Detect which cell encompasses the target text, then output its (x, y) center coordinate. 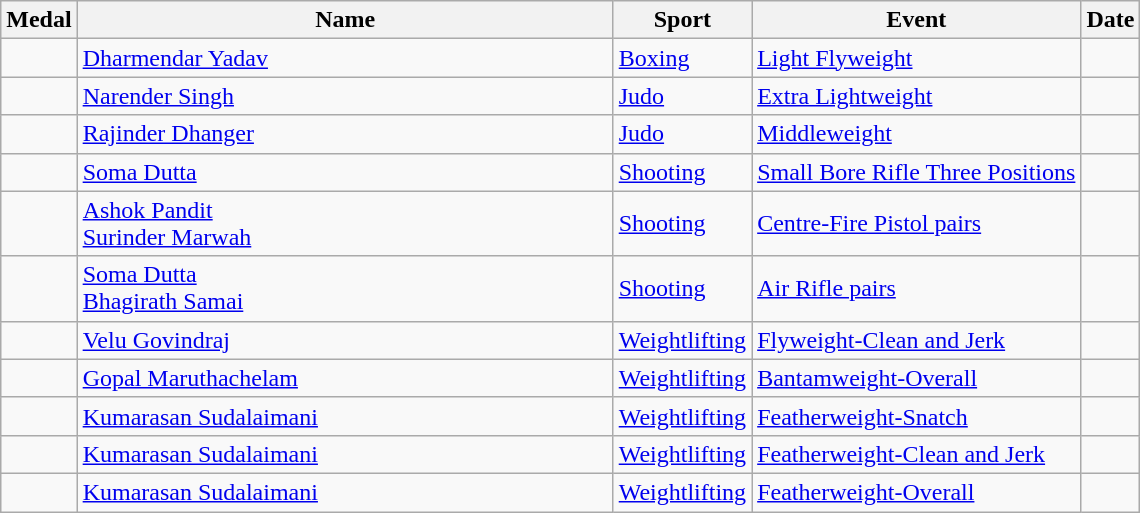
Featherweight-Clean and Jerk (916, 454)
Dharmendar Yadav (345, 58)
Small Bore Rifle Three Positions (916, 172)
Ashok PanditSurinder Marwah (345, 224)
Soma DuttaBhagirath Samai (345, 288)
Centre-Fire Pistol pairs (916, 224)
Velu Govindraj (345, 340)
Middleweight (916, 134)
Featherweight-Snatch (916, 416)
Medal (39, 20)
Rajinder Dhanger (345, 134)
Gopal Maruthachelam (345, 378)
Featherweight-Overall (916, 492)
Flyweight-Clean and Jerk (916, 340)
Bantamweight-Overall (916, 378)
Sport (682, 20)
Light Flyweight (916, 58)
Date (1110, 20)
Narender Singh (345, 96)
Air Rifle pairs (916, 288)
Extra Lightweight (916, 96)
Soma Dutta (345, 172)
Name (345, 20)
Event (916, 20)
Boxing (682, 58)
